Pinpoint the cell where the given text exists, returning its [x, y] midpoint coordinate. 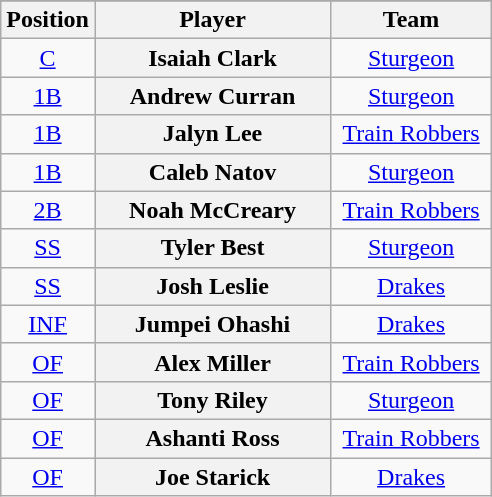
C [48, 58]
Team [412, 20]
Noah McCreary [212, 210]
Alex Miller [212, 362]
Jalyn Lee [212, 134]
Tyler Best [212, 248]
Andrew Curran [212, 96]
Player [212, 20]
Isaiah Clark [212, 58]
Jumpei Ohashi [212, 324]
Joe Starick [212, 477]
Ashanti Ross [212, 438]
Josh Leslie [212, 286]
Position [48, 20]
Tony Riley [212, 400]
Caleb Natov [212, 172]
INF [48, 324]
2B [48, 210]
